Identify which cell holds the provided text, then report its [X, Y] central coordinate. 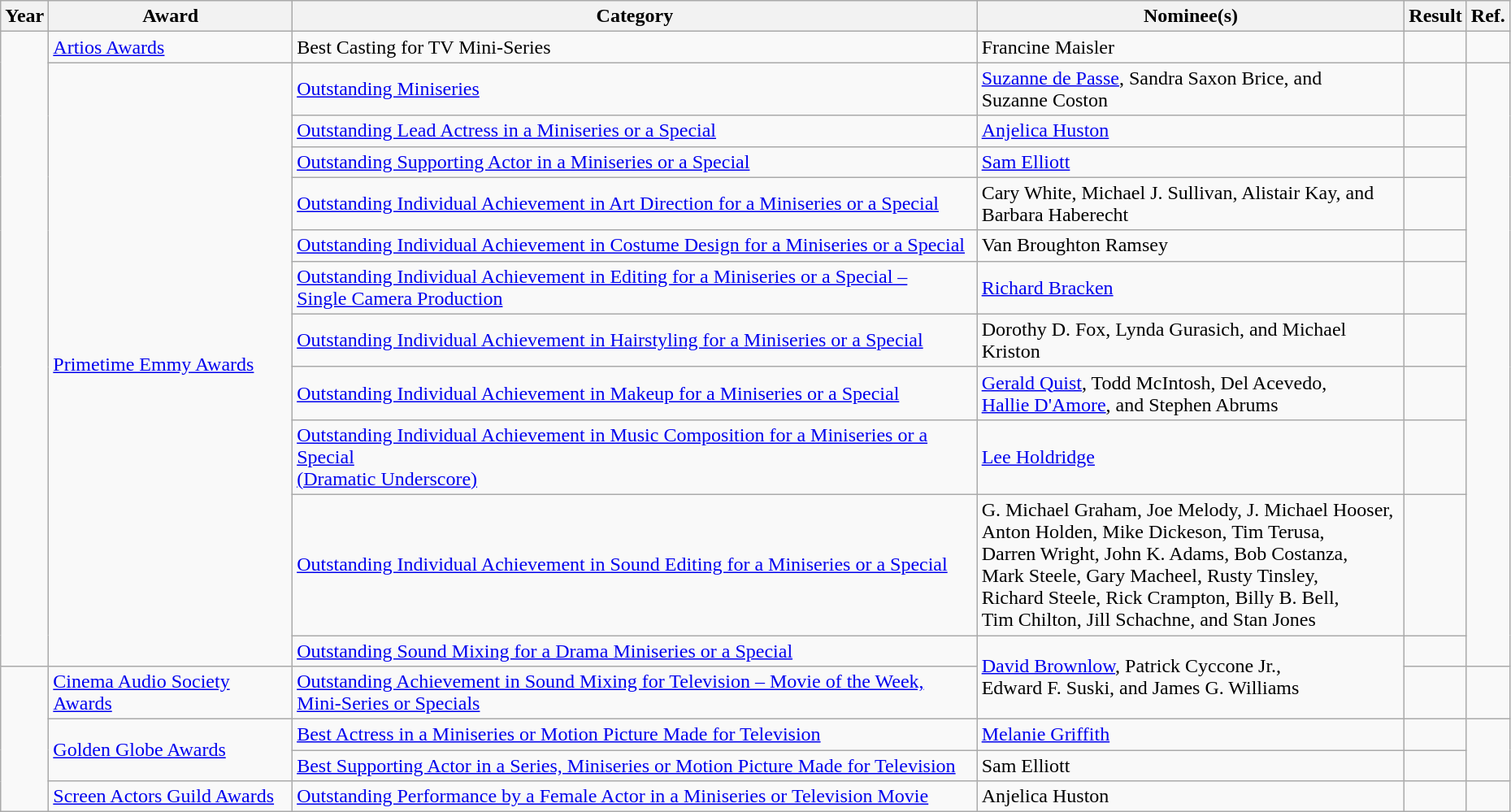
Category [636, 16]
Ref. [1487, 16]
Artios Awards [171, 47]
Best Supporting Actor in a Series, Miniseries or Motion Picture Made for Television [636, 766]
Nominee(s) [1191, 16]
Cinema Audio Society Awards [171, 693]
Dorothy D. Fox, Lynda Gurasich, and Michael Kriston [1191, 340]
David Brownlow, Patrick Cyccone Jr., Edward F. Suski, and James G. Williams [1191, 678]
Van Broughton Ramsey [1191, 245]
Outstanding Lead Actress in a Miniseries or a Special [636, 131]
Result [1435, 16]
Outstanding Individual Achievement in Costume Design for a Miniseries or a Special [636, 245]
Primetime Emmy Awards [171, 364]
Outstanding Individual Achievement in Art Direction for a Miniseries or a Special [636, 203]
Award [171, 16]
Screen Actors Guild Awards [171, 797]
Golden Globe Awards [171, 750]
Richard Bracken [1191, 288]
Outstanding Supporting Actor in a Miniseries or a Special [636, 162]
Outstanding Individual Achievement in Makeup for a Miniseries or a Special [636, 393]
Cary White, Michael J. Sullivan, Alistair Kay, and Barbara Haberecht [1191, 203]
Outstanding Performance by a Female Actor in a Miniseries or Television Movie [636, 797]
Best Casting for TV Mini-Series [636, 47]
Best Actress in a Miniseries or Motion Picture Made for Television [636, 735]
Lee Holdridge [1191, 457]
Suzanne de Passe, Sandra Saxon Brice, and Suzanne Coston [1191, 89]
Gerald Quist, Todd McIntosh, Del Acevedo, Hallie D'Amore, and Stephen Abrums [1191, 393]
Francine Maisler [1191, 47]
Outstanding Sound Mixing for a Drama Miniseries or a Special [636, 651]
Outstanding Miniseries [636, 89]
Outstanding Individual Achievement in Editing for a Miniseries or a Special – Single Camera Production [636, 288]
Outstanding Individual Achievement in Sound Editing for a Miniseries or a Special [636, 564]
Year [24, 16]
Outstanding Individual Achievement in Music Composition for a Miniseries or a Special (Dramatic Underscore) [636, 457]
Melanie Griffith [1191, 735]
Outstanding Individual Achievement in Hairstyling for a Miniseries or a Special [636, 340]
Outstanding Achievement in Sound Mixing for Television – Movie of the Week, Mini-Series or Specials [636, 693]
